Return the (x, y) coordinate for the center point of the cell that contains the specified text.  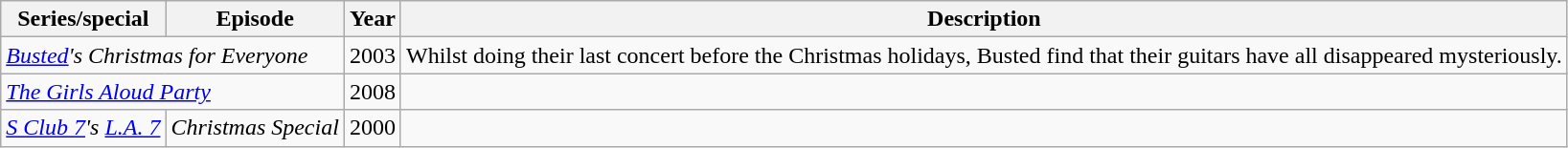
Whilst doing their last concert before the Christmas holidays, Busted find that their guitars have all disappeared mysteriously. (984, 55)
2000 (372, 128)
Christmas Special (255, 128)
S Club 7's L.A. 7 (83, 128)
Episode (255, 19)
Series/special (83, 19)
2008 (372, 92)
Year (372, 19)
2003 (372, 55)
Busted's Christmas for Everyone (172, 55)
Description (984, 19)
The Girls Aloud Party (172, 92)
